Return [x, y] of the center of cell containing provided text 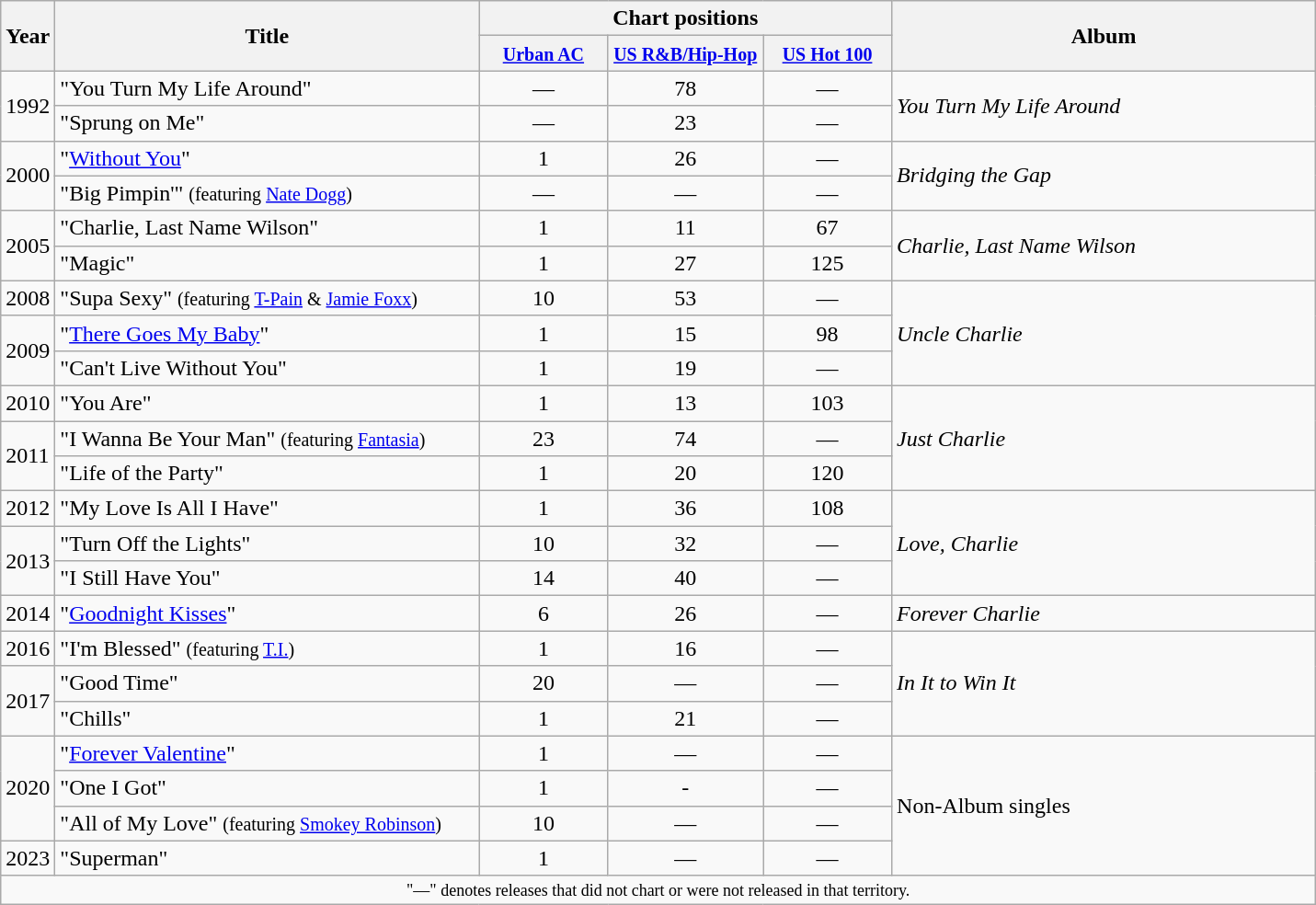
2017 [28, 701]
2010 [28, 403]
2005 [28, 246]
11 [686, 228]
"I'm Blessed" (featuring T.I.) [267, 648]
"There Goes My Baby" [267, 333]
Love, Charlie [1104, 544]
40 [686, 579]
78 [686, 88]
Title [267, 36]
36 [686, 509]
27 [686, 263]
Forever Charlie [1104, 613]
"Supa Sexy" (featuring T-Pain & Jamie Foxx) [267, 298]
16 [686, 648]
"Forever Valentine" [267, 753]
"—" denotes releases that did not chart or were not released in that territory. [658, 890]
2016 [28, 648]
2020 [28, 788]
"You Turn My Life Around" [267, 88]
120 [828, 474]
"My Love Is All I Have" [267, 509]
"Can't Live Without You" [267, 368]
74 [686, 439]
"You Are" [267, 403]
Uncle Charlie [1104, 333]
2023 [28, 858]
32 [686, 544]
2000 [28, 176]
2012 [28, 509]
6 [544, 613]
"One I Got" [267, 788]
Bridging the Gap [1104, 176]
2009 [28, 350]
US Hot 100 [828, 53]
"I Wanna Be Your Man" (featuring Fantasia) [267, 439]
Urban AC [544, 53]
21 [686, 718]
Album [1104, 36]
"All of My Love" (featuring Smokey Robinson) [267, 823]
You Turn My Life Around [1104, 106]
2013 [28, 561]
"Sprung on Me" [267, 123]
"Charlie, Last Name Wilson" [267, 228]
Charlie, Last Name Wilson [1104, 246]
Year [28, 36]
67 [828, 228]
"Goodnight Kisses" [267, 613]
"Magic" [267, 263]
53 [686, 298]
"Chills" [267, 718]
15 [686, 333]
19 [686, 368]
125 [828, 263]
- [686, 788]
"Superman" [267, 858]
2011 [28, 456]
1992 [28, 106]
2008 [28, 298]
In It to Win It [1104, 683]
"Without You" [267, 158]
"Life of the Party" [267, 474]
Non-Album singles [1104, 806]
98 [828, 333]
"Turn Off the Lights" [267, 544]
13 [686, 403]
"Big Pimpin'" (featuring Nate Dogg) [267, 193]
"I Still Have You" [267, 579]
103 [828, 403]
108 [828, 509]
"Good Time" [267, 683]
Chart positions [686, 18]
14 [544, 579]
Just Charlie [1104, 438]
US R&B/Hip-Hop [686, 53]
2014 [28, 613]
